From the cell containing the given text, extract its center point as [X, Y] coordinate. 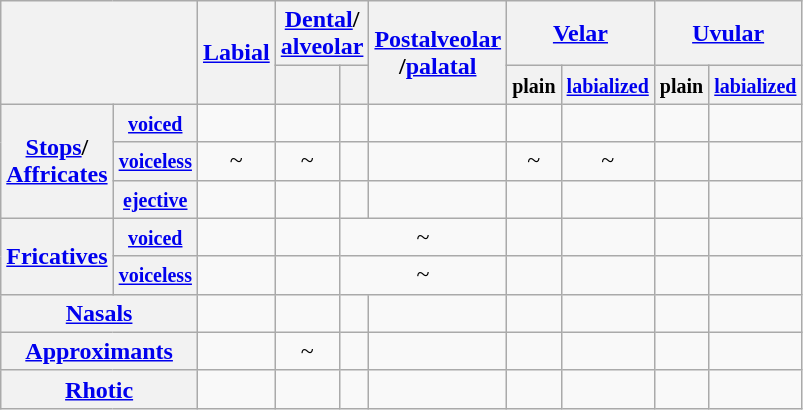
Velar [581, 34]
Uvular [728, 34]
Dental/alveolar [322, 34]
Fricatives [57, 256]
Rhotic [100, 389]
Nasals [100, 313]
Approximants [100, 351]
ejective [155, 199]
Postalveolar/palatal [438, 52]
Labial [236, 52]
Stops/Affricates [57, 161]
